Output the (x, y) coordinate of the center of the cell containing the given text.  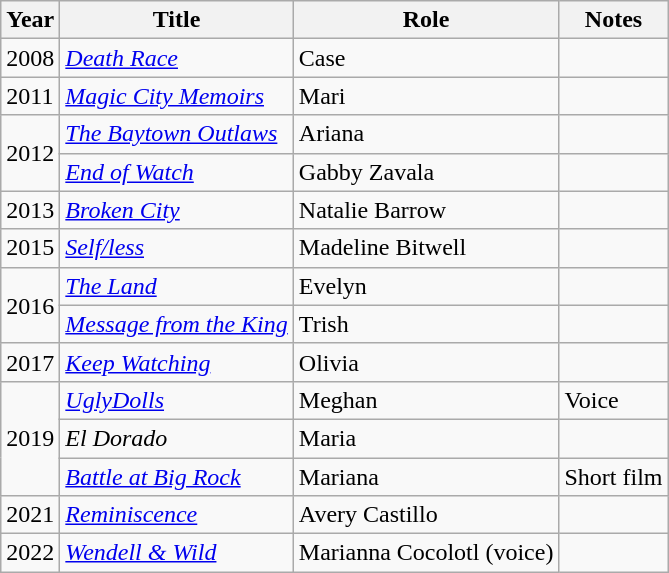
Role (426, 20)
Death Race (176, 58)
2019 (30, 438)
Madeline Bitwell (426, 248)
Evelyn (426, 286)
2017 (30, 362)
Notes (614, 20)
Broken City (176, 210)
Message from the King (176, 324)
End of Watch (176, 172)
2012 (30, 153)
Wendell & Wild (176, 553)
2013 (30, 210)
Olivia (426, 362)
Voice (614, 400)
Title (176, 20)
2021 (30, 515)
Mariana (426, 477)
Gabby Zavala (426, 172)
2015 (30, 248)
Mari (426, 96)
El Dorado (176, 438)
Case (426, 58)
Natalie Barrow (426, 210)
Marianna Cocolotl (voice) (426, 553)
Avery Castillo (426, 515)
Meghan (426, 400)
2008 (30, 58)
2022 (30, 553)
2011 (30, 96)
Ariana (426, 134)
Battle at Big Rock (176, 477)
Maria (426, 438)
UglyDolls (176, 400)
The Baytown Outlaws (176, 134)
Year (30, 20)
Short film (614, 477)
2016 (30, 305)
Magic City Memoirs (176, 96)
Self/less (176, 248)
Trish (426, 324)
Reminiscence (176, 515)
Keep Watching (176, 362)
The Land (176, 286)
